Extract the [X, Y] coordinate from the center of the cell holding the provided text.  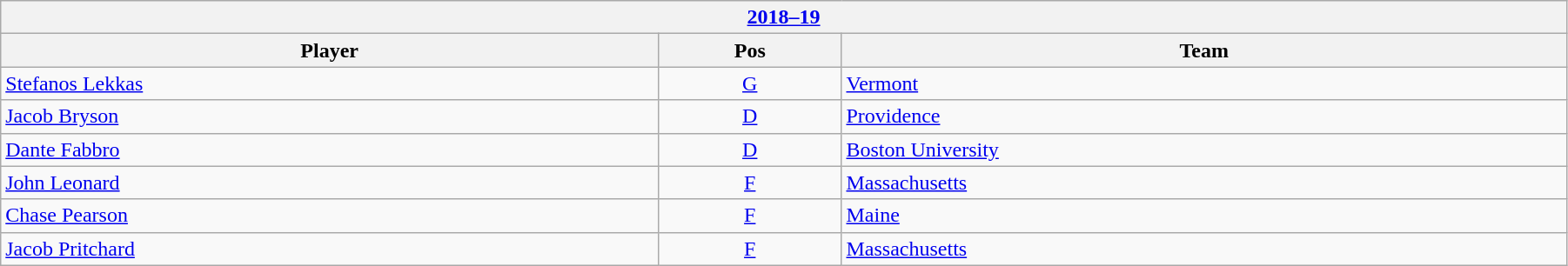
Maine [1204, 216]
Stefanos Lekkas [330, 83]
Player [330, 50]
Team [1204, 50]
G [750, 83]
Jacob Bryson [330, 116]
Vermont [1204, 83]
John Leonard [330, 183]
2018–19 [784, 17]
Chase Pearson [330, 216]
Boston University [1204, 150]
Dante Fabbro [330, 150]
Jacob Pritchard [330, 249]
Providence [1204, 116]
Pos [750, 50]
